Find where the given text appears and provide that cell's center as (x, y) coordinate. 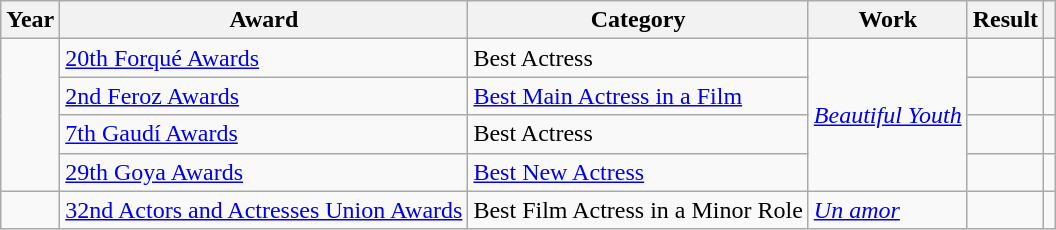
7th Gaudí Awards (264, 134)
Year (30, 20)
2nd Feroz Awards (264, 96)
Best Film Actress in a Minor Role (638, 210)
Result (1005, 20)
Un amor (888, 210)
Work (888, 20)
29th Goya Awards (264, 172)
Category (638, 20)
20th Forqué Awards (264, 58)
Award (264, 20)
Beautiful Youth (888, 115)
Best New Actress (638, 172)
32nd Actors and Actresses Union Awards (264, 210)
Best Main Actress in a Film (638, 96)
